Capture the cell that displays the provided text and extract its [X, Y] central coordinate. 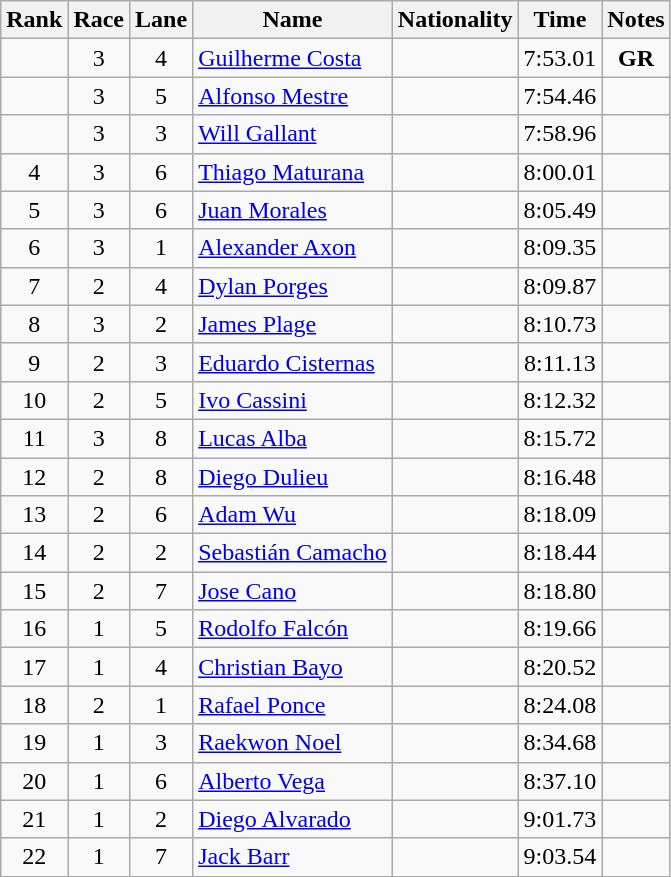
Juan Morales [293, 210]
7:53.01 [560, 58]
8:18.44 [560, 553]
8:00.01 [560, 172]
9 [34, 362]
20 [34, 781]
Jack Barr [293, 857]
Dylan Porges [293, 286]
Nationality [455, 20]
8:15.72 [560, 438]
8:19.66 [560, 629]
Guilherme Costa [293, 58]
GR [636, 58]
8:18.80 [560, 591]
8:09.35 [560, 248]
19 [34, 743]
Lucas Alba [293, 438]
Diego Alvarado [293, 819]
Ivo Cassini [293, 400]
15 [34, 591]
8:37.10 [560, 781]
9:01.73 [560, 819]
17 [34, 667]
8:18.09 [560, 515]
8:11.13 [560, 362]
Diego Dulieu [293, 477]
7:58.96 [560, 134]
11 [34, 438]
James Plage [293, 324]
10 [34, 400]
Eduardo Cisternas [293, 362]
Rafael Ponce [293, 705]
9:03.54 [560, 857]
8:05.49 [560, 210]
8:34.68 [560, 743]
Sebastián Camacho [293, 553]
Notes [636, 20]
8:12.32 [560, 400]
Christian Bayo [293, 667]
22 [34, 857]
Alexander Axon [293, 248]
Rodolfo Falcón [293, 629]
Race [99, 20]
Rank [34, 20]
21 [34, 819]
12 [34, 477]
Will Gallant [293, 134]
8:10.73 [560, 324]
Thiago Maturana [293, 172]
Alberto Vega [293, 781]
Jose Cano [293, 591]
8:16.48 [560, 477]
18 [34, 705]
8:20.52 [560, 667]
13 [34, 515]
8:24.08 [560, 705]
16 [34, 629]
Name [293, 20]
Alfonso Mestre [293, 96]
14 [34, 553]
Adam Wu [293, 515]
8:09.87 [560, 286]
7:54.46 [560, 96]
Lane [162, 20]
Time [560, 20]
Raekwon Noel [293, 743]
